Find where the given text appears and provide that cell's center as (X, Y) coordinate. 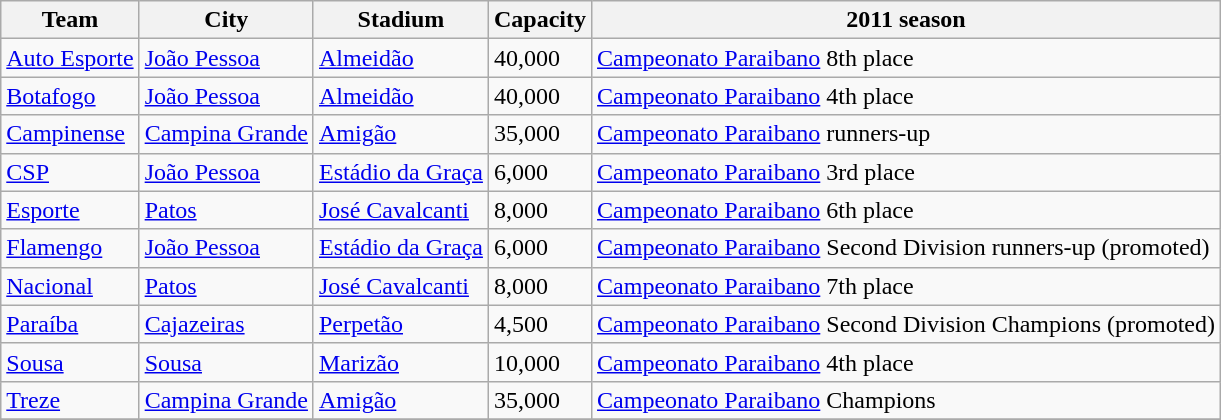
Capacity (540, 20)
Campeonato Paraibano 6th place (906, 210)
Esporte (70, 210)
Cajazeiras (226, 324)
Treze (70, 400)
Auto Esporte (70, 58)
Campeonato Paraibano Second Division runners-up (promoted) (906, 248)
Flamengo (70, 248)
Paraíba (70, 324)
Marizão (400, 362)
Stadium (400, 20)
CSP (70, 172)
Botafogo (70, 96)
Campeonato Paraibano 8th place (906, 58)
2011 season (906, 20)
Campeonato Paraibano 3rd place (906, 172)
Campeonato Paraibano Champions (906, 400)
10,000 (540, 362)
Campinense (70, 134)
City (226, 20)
Campeonato Paraibano Second Division Champions (promoted) (906, 324)
Nacional (70, 286)
Campeonato Paraibano 7th place (906, 286)
4,500 (540, 324)
Campeonato Paraibano runners-up (906, 134)
Team (70, 20)
Perpetão (400, 324)
